Output the (X, Y) coordinate of the center of the cell containing the given text.  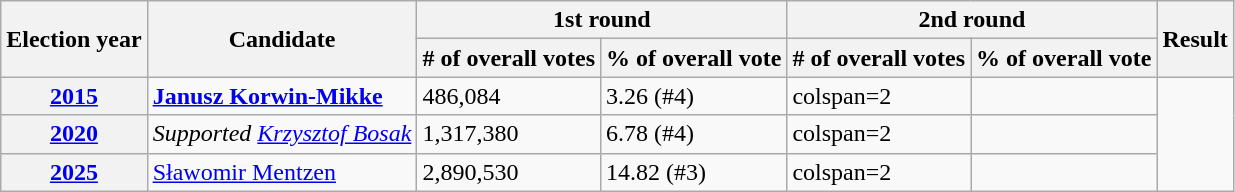
Janusz Korwin-Mikke (282, 96)
1st round (602, 20)
2020 (74, 134)
Supported Krzysztof Bosak (282, 134)
486,084 (509, 96)
2,890,530 (509, 172)
1,317,380 (509, 134)
6.78 (#4) (694, 134)
2025 (74, 172)
Candidate (282, 39)
2nd round (972, 20)
2015 (74, 96)
Result (1195, 39)
3.26 (#4) (694, 96)
Election year (74, 39)
Sławomir Mentzen (282, 172)
14.82 (#3) (694, 172)
